Detect which cell encompasses the target text, then output its [X, Y] center coordinate. 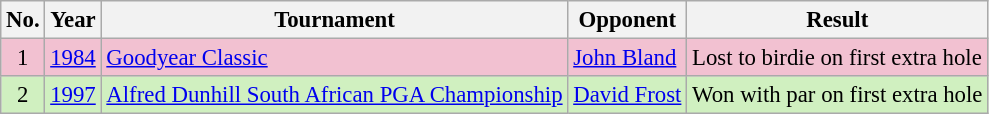
David Frost [628, 95]
No. [23, 20]
1 [23, 58]
Goodyear Classic [334, 58]
2 [23, 95]
Result [838, 20]
Alfred Dunhill South African PGA Championship [334, 95]
1997 [73, 95]
Opponent [628, 20]
Won with par on first extra hole [838, 95]
John Bland [628, 58]
Lost to birdie on first extra hole [838, 58]
1984 [73, 58]
Tournament [334, 20]
Year [73, 20]
